Search for the cell housing the specified text and yield its (X, Y) center coordinate. 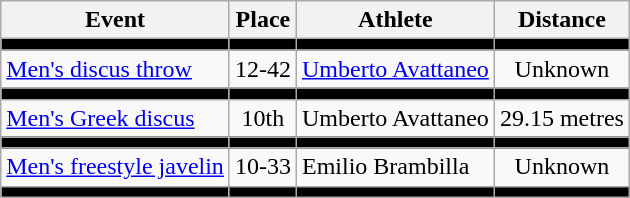
Men's discus throw (116, 69)
Event (116, 20)
Place (262, 20)
29.15 metres (562, 118)
Emilio Brambilla (395, 167)
Men's Greek discus (116, 118)
Distance (562, 20)
10th (262, 118)
Men's freestyle javelin (116, 167)
12-42 (262, 69)
Athlete (395, 20)
10-33 (262, 167)
